From the cell containing the given text, extract its center point as [x, y] coordinate. 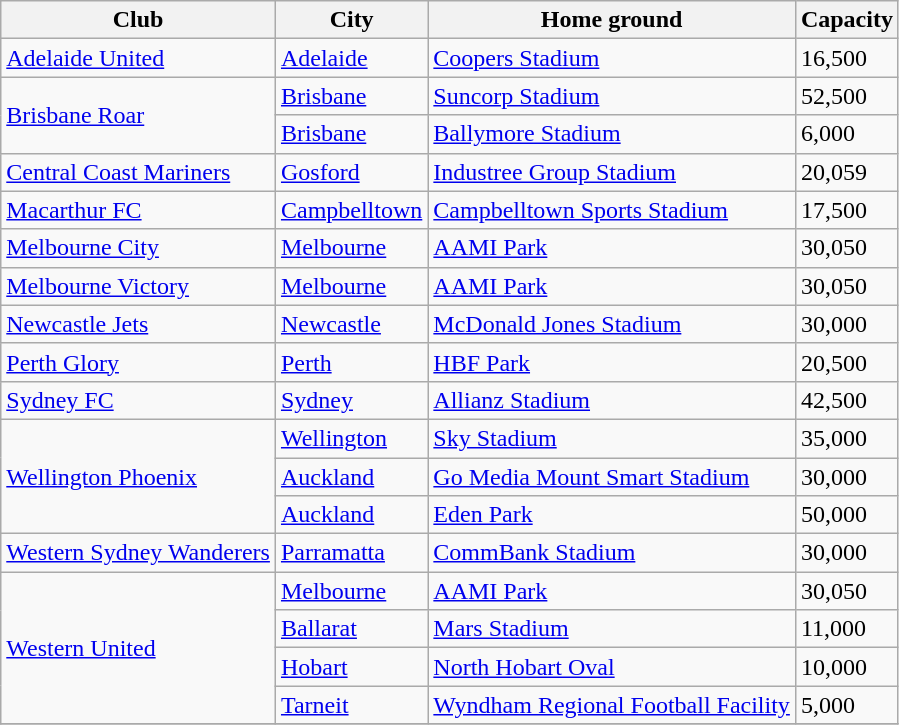
Perth Glory [138, 362]
Home ground [612, 20]
Industree Group Stadium [612, 172]
Eden Park [612, 515]
Go Media Mount Smart Stadium [612, 477]
20,059 [846, 172]
Sky Stadium [612, 438]
Melbourne Victory [138, 286]
Capacity [846, 20]
10,000 [846, 667]
Newcastle Jets [138, 324]
Allianz Stadium [612, 400]
Central Coast Mariners [138, 172]
52,500 [846, 96]
City [351, 20]
5,000 [846, 705]
Adelaide [351, 58]
CommBank Stadium [612, 553]
Coopers Stadium [612, 58]
Hobart [351, 667]
Wellington [351, 438]
Gosford [351, 172]
42,500 [846, 400]
16,500 [846, 58]
Campbelltown Sports Stadium [612, 210]
Brisbane Roar [138, 115]
6,000 [846, 134]
Macarthur FC [138, 210]
Western United [138, 648]
11,000 [846, 629]
Tarneit [351, 705]
Mars Stadium [612, 629]
Perth [351, 362]
Ballarat [351, 629]
McDonald Jones Stadium [612, 324]
Campbelltown [351, 210]
Ballymore Stadium [612, 134]
Western Sydney Wanderers [138, 553]
Wyndham Regional Football Facility [612, 705]
Suncorp Stadium [612, 96]
HBF Park [612, 362]
Newcastle [351, 324]
35,000 [846, 438]
50,000 [846, 515]
Sydney FC [138, 400]
Club [138, 20]
Sydney [351, 400]
Wellington Phoenix [138, 476]
20,500 [846, 362]
Parramatta [351, 553]
Melbourne City [138, 248]
17,500 [846, 210]
North Hobart Oval [612, 667]
Adelaide United [138, 58]
